Output the [x, y] coordinate of the center of the cell containing the given text.  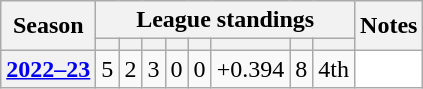
Season [48, 26]
3 [154, 69]
2 [130, 69]
5 [108, 69]
+0.394 [250, 69]
2022–23 [48, 69]
4th [334, 69]
8 [302, 69]
League standings [226, 20]
Notes [389, 26]
